Search for the cell housing the specified text and yield its [x, y] center coordinate. 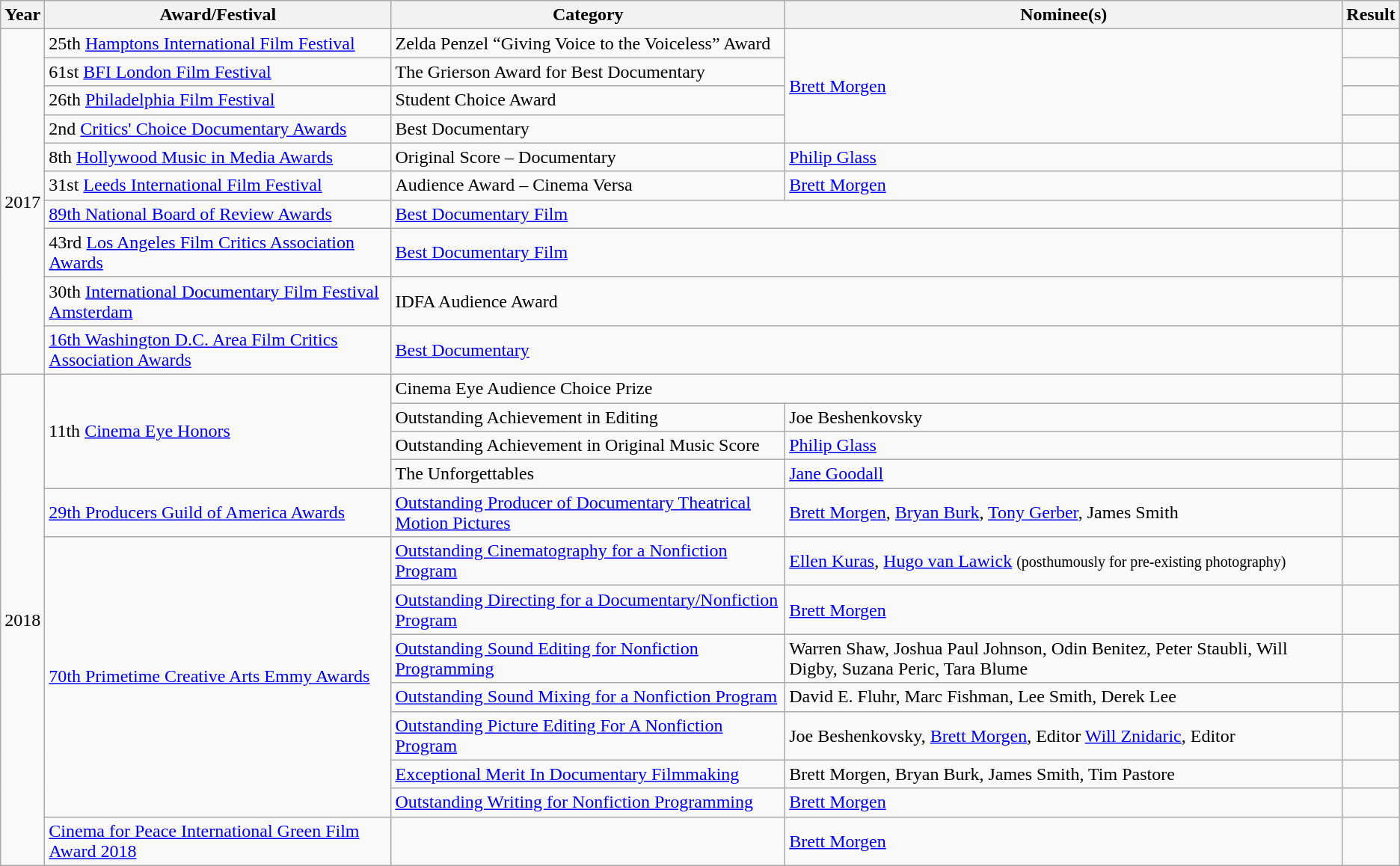
Brett Morgen, Bryan Burk, Tony Gerber, James Smith [1063, 513]
16th Washington D.C. Area Film Critics Association Awards [218, 350]
Cinema Eye Audience Choice Prize [867, 388]
Award/Festival [218, 15]
IDFA Audience Award [867, 301]
Nominee(s) [1063, 15]
Student Choice Award [588, 100]
Year [22, 15]
Outstanding Achievement in Original Music Score [588, 446]
43rd Los Angeles Film Critics Association Awards [218, 253]
Original Score – Documentary [588, 157]
Outstanding Cinematography for a Nonfiction Program [588, 561]
Exceptional Merit In Documentary Filmmaking [588, 774]
89th National Board of Review Awards [218, 214]
30th International Documentary Film Festival Amsterdam [218, 301]
Outstanding Achievement in Editing [588, 417]
61st BFI London Film Festival [218, 72]
Outstanding Directing for a Documentary/Nonfiction Program [588, 610]
Brett Morgen, Bryan Burk, James Smith, Tim Pastore [1063, 774]
Outstanding Sound Editing for Nonfiction Programming [588, 658]
David E. Fluhr, Marc Fishman, Lee Smith, Derek Lee [1063, 697]
8th Hollywood Music in Media Awards [218, 157]
25th Hamptons International Film Festival [218, 43]
Joe Beshenkovsky, Brett Morgen, Editor Will Znidaric, Editor [1063, 736]
11th Cinema Eye Honors [218, 431]
The Grierson Award for Best Documentary [588, 72]
26th Philadelphia Film Festival [218, 100]
Result [1371, 15]
70th Primetime Creative Arts Emmy Awards [218, 677]
2018 [22, 619]
Outstanding Producer of Documentary Theatrical Motion Pictures [588, 513]
Joe Beshenkovsky [1063, 417]
Cinema for Peace International Green Film Award 2018 [218, 841]
31st Leeds International Film Festival [218, 185]
2nd Critics' Choice Documentary Awards [218, 129]
Outstanding Writing for Nonfiction Programming [588, 802]
Audience Award – Cinema Versa [588, 185]
Outstanding Sound Mixing for a Nonfiction Program [588, 697]
2017 [22, 202]
29th Producers Guild of America Awards [218, 513]
Ellen Kuras, Hugo van Lawick (posthumously for pre-existing photography) [1063, 561]
Zelda Penzel “Giving Voice to the Voiceless” Award [588, 43]
Outstanding Picture Editing For A Nonfiction Program [588, 736]
Warren Shaw, Joshua Paul Johnson, Odin Benitez, Peter Staubli, Will Digby, Suzana Peric, Tara Blume [1063, 658]
The Unforgettables [588, 474]
Jane Goodall [1063, 474]
Category [588, 15]
